Return the (X, Y) coordinate for the center point of the cell that contains the specified text.  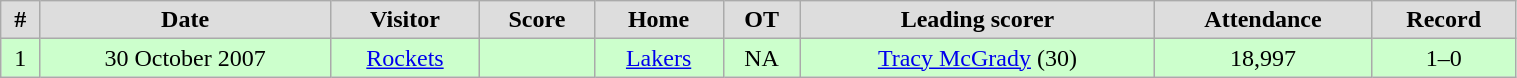
Attendance (1264, 20)
Home (658, 20)
1 (20, 58)
18,997 (1264, 58)
NA (762, 58)
Rockets (404, 58)
Date (186, 20)
1–0 (1444, 58)
Record (1444, 20)
Lakers (658, 58)
# (20, 20)
Visitor (404, 20)
OT (762, 20)
Tracy McGrady (30) (978, 58)
Score (538, 20)
30 October 2007 (186, 58)
Leading scorer (978, 20)
